Capture the cell that displays the provided text and extract its [x, y] central coordinate. 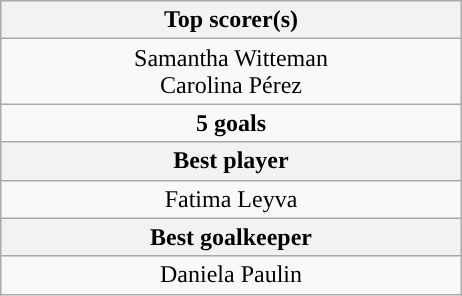
5 goals [230, 123]
Fatima Leyva [230, 199]
Top scorer(s) [230, 20]
Best player [230, 161]
Best goalkeeper [230, 237]
Daniela Paulin [230, 275]
Samantha Witteman Carolina Pérez [230, 72]
